Pinpoint the cell where the given text exists, returning its [X, Y] midpoint coordinate. 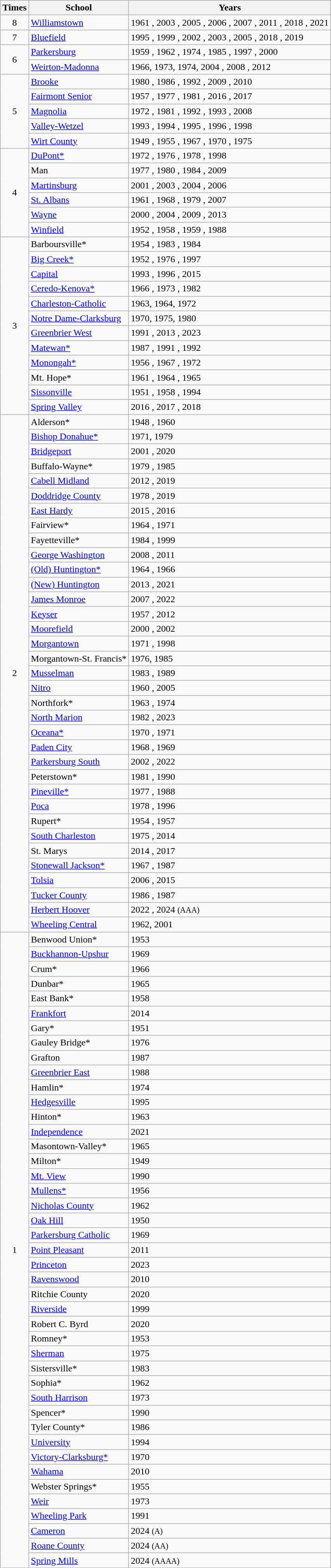
1961 , 1968 , 1979 , 2007 [230, 200]
1959 , 1962 , 1974 , 1985 , 1997 , 2000 [230, 52]
1951 , 1958 , 1994 [230, 392]
Point Pleasant [78, 1250]
1975 , 2014 [230, 836]
1986 , 1987 [230, 895]
Sherman [78, 1353]
Morgantown [78, 643]
1977 , 1988 [230, 791]
1966 [230, 969]
Parkersburg Catholic [78, 1235]
1972 , 1976 , 1978 , 1998 [230, 155]
1971, 1979 [230, 437]
1975 [230, 1353]
Cameron [78, 1531]
1 [15, 1250]
(Old) Huntington* [78, 570]
St. Albans [78, 200]
Parkersburg [78, 52]
Cabell Midland [78, 481]
Wirt County [78, 141]
1955 [230, 1486]
Crum* [78, 969]
1982 , 2023 [230, 718]
East Hardy [78, 510]
Notre Dame-Clarksburg [78, 318]
1995 , 1999 , 2002 , 2003 , 2005 , 2018 , 2019 [230, 37]
Oceana* [78, 732]
1983 [230, 1368]
Monongah* [78, 362]
Buffalo-Wayne* [78, 466]
Big Creek* [78, 259]
2000 , 2004 , 2009 , 2013 [230, 215]
2024 (A) [230, 1531]
1978 , 1996 [230, 806]
1962, 2001 [230, 925]
Sistersville* [78, 1368]
James Monroe [78, 599]
1976, 1985 [230, 659]
1963 [230, 1117]
Matewan* [78, 348]
Riverside [78, 1309]
Romney* [78, 1338]
1970 [230, 1457]
Spring Mills [78, 1560]
Masontown-Valley* [78, 1146]
1987 , 1991 , 1992 [230, 348]
St. Marys [78, 850]
1951 [230, 1028]
Tolsia [78, 880]
2014 , 2017 [230, 850]
Bridgeport [78, 451]
1966, 1973, 1974, 2004 , 2008 , 2012 [230, 67]
1981 , 1990 [230, 777]
4 [15, 192]
1967 , 1987 [230, 865]
2000 , 2002 [230, 629]
Oak Hill [78, 1220]
University [78, 1442]
2002 , 2022 [230, 762]
1972 , 1981 , 1992 , 1993 , 2008 [230, 111]
Barboursville* [78, 244]
1964 , 1971 [230, 525]
Ceredo-Kenova* [78, 289]
Weir [78, 1501]
Hedgesville [78, 1102]
School [78, 8]
North Marion [78, 718]
1950 [230, 1220]
Wheeling Park [78, 1516]
Mullens* [78, 1191]
Times [15, 8]
Doddridge County [78, 496]
1993 , 1994 , 1995 , 1996 , 1998 [230, 126]
1984 , 1999 [230, 540]
Victory-Clarksburg* [78, 1457]
Buckhannon-Upshur [78, 954]
South Harrison [78, 1398]
Stonewall Jackson* [78, 865]
Paden City [78, 747]
1952 , 1958 , 1959 , 1988 [230, 230]
1960 , 2005 [230, 688]
1976 [230, 1043]
Mt. Hope* [78, 377]
Nitro [78, 688]
2023 [230, 1265]
Wahama [78, 1472]
Spring Valley [78, 407]
(New) Huntington [78, 584]
1961 , 2003 , 2005 , 2006 , 2007 , 2011 , 2018 , 2021 [230, 23]
1968 , 1969 [230, 747]
1993 , 1996 , 2015 [230, 274]
1991 [230, 1516]
1987 [230, 1058]
1954 , 1957 [230, 821]
2014 [230, 1013]
8 [15, 23]
2007 , 2022 [230, 599]
2022 , 2024 (AAA) [230, 910]
1974 [230, 1087]
1949 , 1955 , 1967 , 1970 , 1975 [230, 141]
2006 , 2015 [230, 880]
3 [15, 326]
1956 [230, 1191]
1956 , 1967 , 1972 [230, 362]
Spencer* [78, 1413]
Brooke [78, 82]
2013 , 2021 [230, 584]
Magnolia [78, 111]
Poca [78, 806]
2021 [230, 1132]
1963 , 1974 [230, 703]
Princeton [78, 1265]
1994 [230, 1442]
Mt. View [78, 1176]
Grafton [78, 1058]
Pineville* [78, 791]
Independence [78, 1132]
Years [230, 8]
2 [15, 673]
Parkersburg South [78, 762]
Herbert Hoover [78, 910]
South Charleston [78, 836]
Sissonville [78, 392]
Ravenswood [78, 1279]
Bishop Donahue* [78, 437]
Keyser [78, 614]
Capital [78, 274]
Greenbrier East [78, 1072]
Charleston-Catholic [78, 303]
1978 , 2019 [230, 496]
Peterstown* [78, 777]
Roane County [78, 1545]
Winfield [78, 230]
6 [15, 59]
1971 , 1998 [230, 643]
2011 [230, 1250]
1999 [230, 1309]
Ritchie County [78, 1294]
East Bank* [78, 998]
2024 (AA) [230, 1545]
2012 , 2019 [230, 481]
1983 , 1989 [230, 673]
2001 , 2003 , 2004 , 2006 [230, 185]
Weirton-Madonna [78, 67]
Rupert* [78, 821]
2024 (AAAA) [230, 1560]
Frankfort [78, 1013]
Webster Springs* [78, 1486]
Greenbrier West [78, 333]
1963, 1964, 1972 [230, 303]
1957 , 1977 , 1981 , 2016 , 2017 [230, 96]
1948 , 1960 [230, 422]
2016 , 2017 , 2018 [230, 407]
2001 , 2020 [230, 451]
Gary* [78, 1028]
Fairview* [78, 525]
Milton* [78, 1161]
DuPont* [78, 155]
1970 , 1971 [230, 732]
Williamstown [78, 23]
1952 , 1976 , 1997 [230, 259]
1961 , 1964 , 1965 [230, 377]
1979 , 1985 [230, 466]
Robert C. Byrd [78, 1324]
1970, 1975, 1980 [230, 318]
Valley-Wetzel [78, 126]
Fairmont Senior [78, 96]
1958 [230, 998]
Dunbar* [78, 984]
Man [78, 170]
1964 , 1966 [230, 570]
Martinsburg [78, 185]
Fayetteville* [78, 540]
1980 , 1986 , 1992 , 2009 , 2010 [230, 82]
Benwood Union* [78, 939]
7 [15, 37]
2008 , 2011 [230, 555]
1966 , 1973 , 1982 [230, 289]
1957 , 2012 [230, 614]
Gauley Bridge* [78, 1043]
1949 [230, 1161]
Hamlin* [78, 1087]
1995 [230, 1102]
1988 [230, 1072]
Moorefield [78, 629]
Northfork* [78, 703]
5 [15, 111]
Tyler County* [78, 1427]
1986 [230, 1427]
1977 , 1980 , 1984 , 2009 [230, 170]
1991 , 2013 , 2023 [230, 333]
Nicholas County [78, 1206]
Wheeling Central [78, 925]
Sophia* [78, 1383]
Bluefield [78, 37]
2015 , 2016 [230, 510]
Hinton* [78, 1117]
1954 , 1983 , 1984 [230, 244]
George Washington [78, 555]
Wayne [78, 215]
Musselman [78, 673]
Alderson* [78, 422]
Tucker County [78, 895]
Morgantown-St. Francis* [78, 659]
